Extract the (x, y) coordinate from the center of the cell holding the provided text.  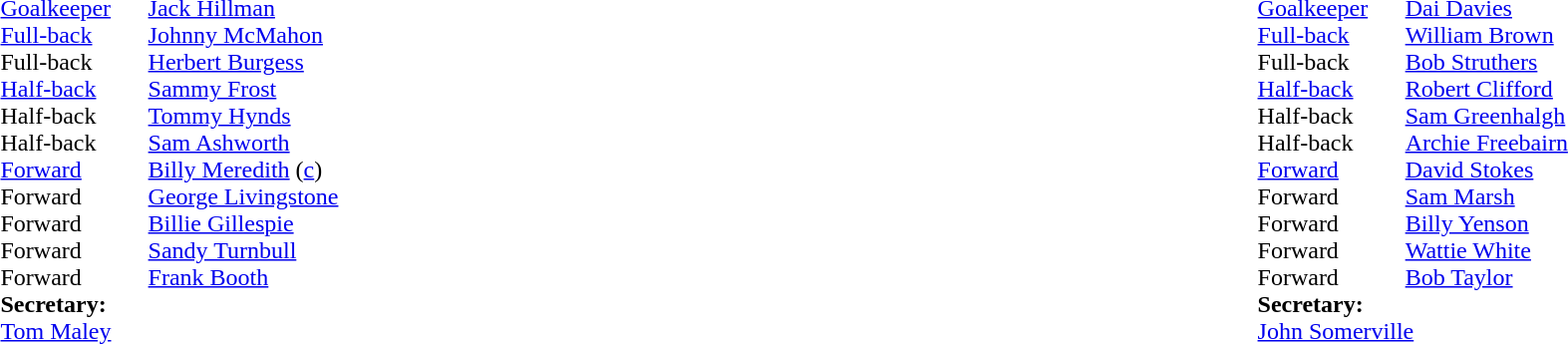
Sandy Turnbull (243, 251)
John Somerville (1413, 331)
Sam Marsh (1487, 197)
George Livingstone (243, 197)
Bob Struthers (1487, 62)
Robert Clifford (1487, 90)
Bob Taylor (1487, 277)
Archie Freebairn (1487, 144)
Johnny McMahon (243, 36)
Herbert Burgess (243, 62)
Tommy Hynds (243, 116)
Billie Gillespie (243, 223)
Sammy Frost (243, 90)
Sam Greenhalgh (1487, 116)
Frank Booth (243, 277)
Billy Yenson (1487, 223)
Tom Maley (169, 331)
Wattie White (1487, 251)
Billy Meredith (c) (243, 170)
David Stokes (1487, 170)
Sam Ashworth (243, 144)
William Brown (1487, 36)
